Provide the [x, y] coordinate of the cell's center where the given text is located.  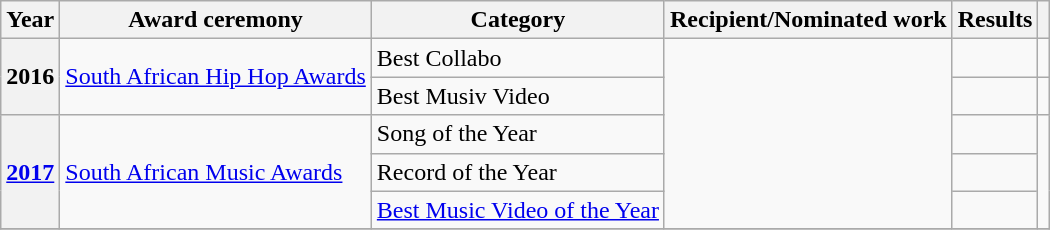
2017 [30, 172]
Category [518, 20]
South African Hip Hop Awards [216, 77]
Song of the Year [518, 134]
Results [995, 20]
Best Collabo [518, 58]
2016 [30, 77]
Record of the Year [518, 172]
South African Music Awards [216, 172]
Best Music Video of the Year [518, 210]
Recipient/Nominated work [808, 20]
Year [30, 20]
Award ceremony [216, 20]
Best Musiv Video [518, 96]
